Provide the [X, Y] coordinate of the cell's center where the given text is located.  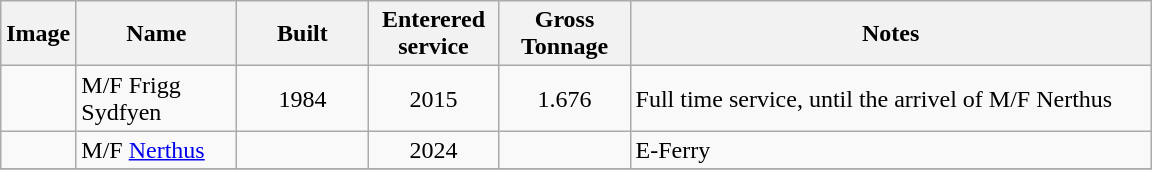
M/F Nerthus [156, 150]
Built [302, 34]
Enterered service [434, 34]
Name [156, 34]
Gross Tonnage [564, 34]
Image [38, 34]
Notes [890, 34]
1984 [302, 98]
2015 [434, 98]
1.676 [564, 98]
2024 [434, 150]
Full time service, until the arrivel of M/F Nerthus [890, 98]
E-Ferry [890, 150]
M/F Frigg Sydfyen [156, 98]
